Capture the cell that displays the provided text and extract its (X, Y) central coordinate. 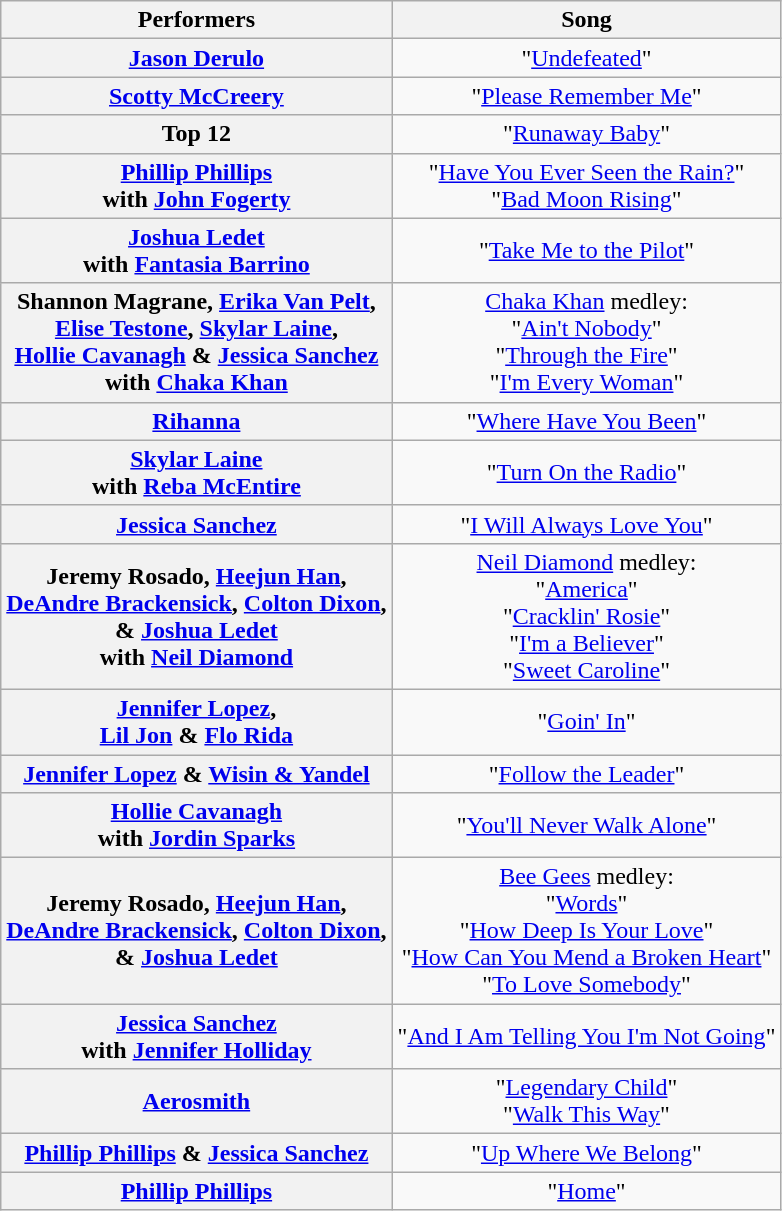
Jeremy Rosado, Heejun Han,DeAndre Brackensick, Colton Dixon,& Joshua Ledetwith Neil Diamond (196, 616)
Chaka Khan medley:"Ain't Nobody""Through the Fire""I'm Every Woman" (586, 342)
Song (586, 20)
Joshua Ledetwith Fantasia Barrino (196, 250)
Phillip Phillipswith John Fogerty (196, 186)
Jennifer Lopez & Wisin & Yandel (196, 773)
"Have You Ever Seen the Rain?""Bad Moon Rising" (586, 186)
Jason Derulo (196, 58)
Bee Gees medley:"Words""How Deep Is Your Love""How Can You Mend a Broken Heart""To Love Somebody" (586, 931)
Phillip Phillips (196, 1191)
"I Will Always Love You" (586, 524)
"Turn On the Radio" (586, 472)
Top 12 (196, 134)
"And I Am Telling You I'm Not Going" (586, 1036)
Jessica Sanchezwith Jennifer Holliday (196, 1036)
"Home" (586, 1191)
Shannon Magrane, Erika Van Pelt,Elise Testone, Skylar Laine,Hollie Cavanagh & Jessica Sanchezwith Chaka Khan (196, 342)
Jessica Sanchez (196, 524)
Skylar Lainewith Reba McEntire (196, 472)
"You'll Never Walk Alone" (586, 826)
Rihanna (196, 421)
"Follow the Leader" (586, 773)
Performers (196, 20)
"Undefeated" (586, 58)
"Take Me to the Pilot" (586, 250)
Jennifer Lopez,Lil Jon & Flo Rida (196, 722)
Phillip Phillips & Jessica Sanchez (196, 1153)
"Runaway Baby" (586, 134)
Neil Diamond medley:"America""Cracklin' Rosie""I'm a Believer""Sweet Caroline" (586, 616)
Scotty McCreery (196, 96)
Aerosmith (196, 1102)
"Please Remember Me" (586, 96)
"Up Where We Belong" (586, 1153)
"Goin' In" (586, 722)
Hollie Cavanaghwith Jordin Sparks (196, 826)
Jeremy Rosado, Heejun Han,DeAndre Brackensick, Colton Dixon,& Joshua Ledet (196, 931)
"Legendary Child""Walk This Way" (586, 1102)
"Where Have You Been" (586, 421)
